Capture the cell that displays the provided text and extract its (X, Y) central coordinate. 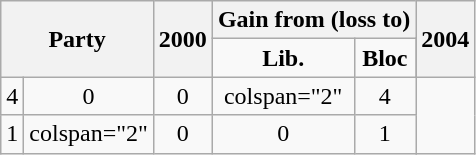
Lib. (283, 58)
Gain from (loss to) (314, 20)
2000 (182, 39)
Bloc (385, 58)
Party (78, 39)
2004 (446, 39)
